Find where the given text appears and provide that cell's center as (x, y) coordinate. 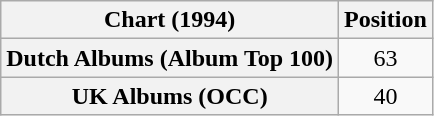
UK Albums (OCC) (170, 96)
63 (386, 58)
Dutch Albums (Album Top 100) (170, 58)
Chart (1994) (170, 20)
Position (386, 20)
40 (386, 96)
